Output the (x, y) coordinate of the center of the cell containing the given text.  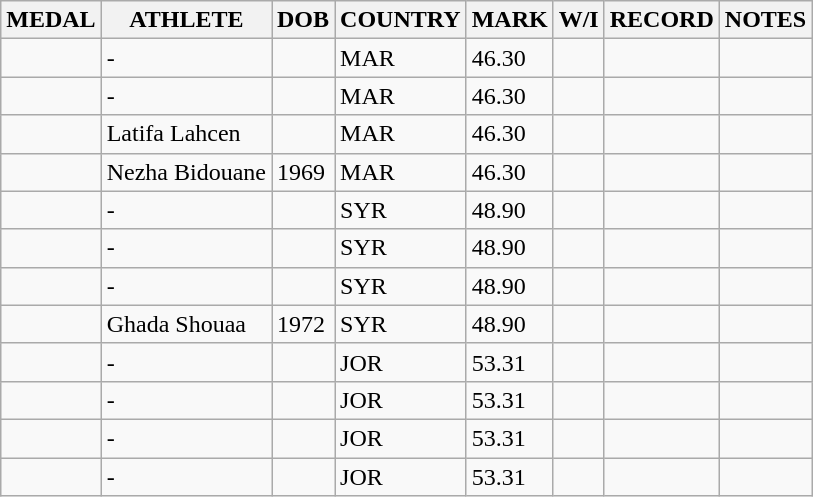
1969 (304, 172)
Ghada Shouaa (186, 324)
ATHLETE (186, 20)
MARK (510, 20)
DOB (304, 20)
Latifa Lahcen (186, 134)
COUNTRY (401, 20)
RECORD (662, 20)
W/I (578, 20)
Nezha Bidouane (186, 172)
MEDAL (51, 20)
1972 (304, 324)
NOTES (765, 20)
